Locate the cell with the specified text and output its (X, Y) center coordinate. 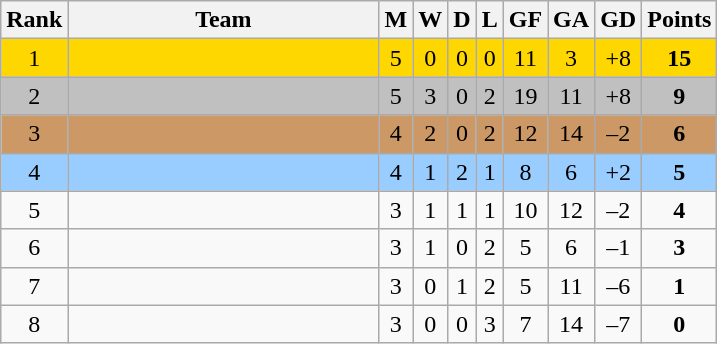
–7 (618, 324)
+2 (618, 172)
9 (680, 96)
Team (224, 20)
GF (525, 20)
15 (680, 58)
GA (572, 20)
GD (618, 20)
M (396, 20)
L (490, 20)
W (430, 20)
D (462, 20)
Points (680, 20)
10 (525, 210)
19 (525, 96)
–1 (618, 248)
Rank (34, 20)
–6 (618, 286)
